Return (x, y) of the center of cell containing provided text 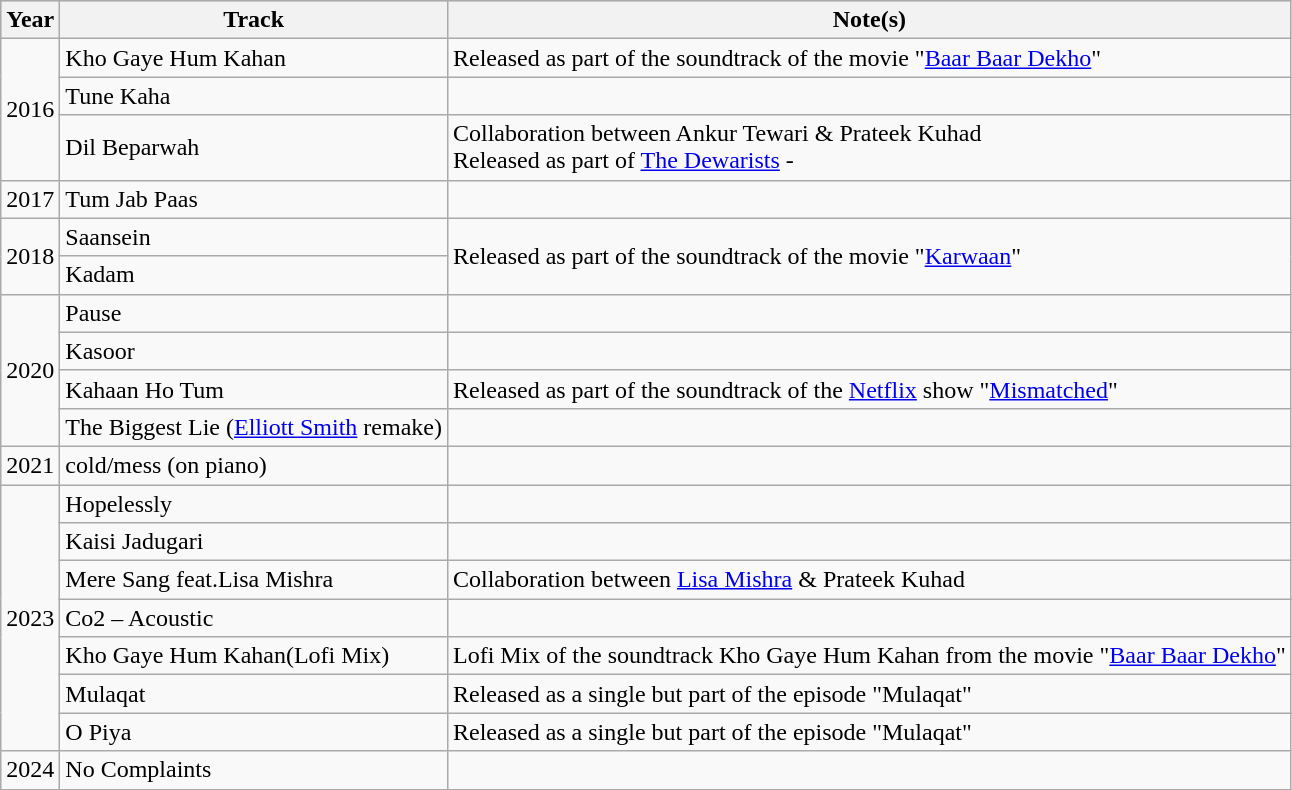
Kho Gaye Hum Kahan (254, 58)
2020 (30, 370)
Released as part of the soundtrack of the Netflix show "Mismatched" (869, 389)
Tum Jab Paas (254, 199)
The Biggest Lie (Elliott Smith remake) (254, 427)
Kaisi Jadugari (254, 542)
O Piya (254, 732)
Tune Kaha (254, 96)
Released as part of the soundtrack of the movie "Baar Baar Dekho" (869, 58)
Kasoor (254, 351)
Lofi Mix of the soundtrack Kho Gaye Hum Kahan from the movie "Baar Baar Dekho" (869, 656)
Kadam (254, 275)
Co2 – Acoustic (254, 618)
Collaboration between Ankur Tewari & Prateek KuhadReleased as part of The Dewarists - (869, 148)
No Complaints (254, 770)
Dil Beparwah (254, 148)
2023 (30, 617)
cold/mess (on piano) (254, 465)
Mulaqat (254, 694)
2021 (30, 465)
Collaboration between Lisa Mishra & Prateek Kuhad (869, 580)
Mere Sang feat.Lisa Mishra (254, 580)
Hopelessly (254, 503)
Kahaan Ho Tum (254, 389)
Note(s) (869, 20)
Released as part of the soundtrack of the movie "Karwaan" (869, 256)
Saansein (254, 237)
Pause (254, 313)
Year (30, 20)
2024 (30, 770)
Track (254, 20)
2016 (30, 110)
2017 (30, 199)
2018 (30, 256)
Kho Gaye Hum Kahan(Lofi Mix) (254, 656)
